For the text-containing cell, return its midpoint in (x, y) coordinate format. 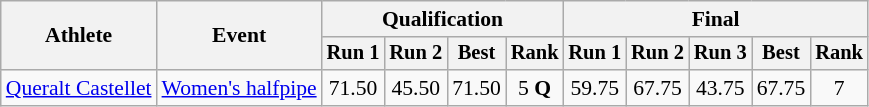
Qualification (443, 19)
Run 3 (720, 54)
5 Q (535, 88)
45.50 (416, 88)
7 (839, 88)
Women's halfpipe (240, 88)
Athlete (79, 36)
Event (240, 36)
Final (715, 19)
Queralt Castellet (79, 88)
43.75 (720, 88)
59.75 (594, 88)
